Output the [X, Y] coordinate of the center of the cell containing the given text.  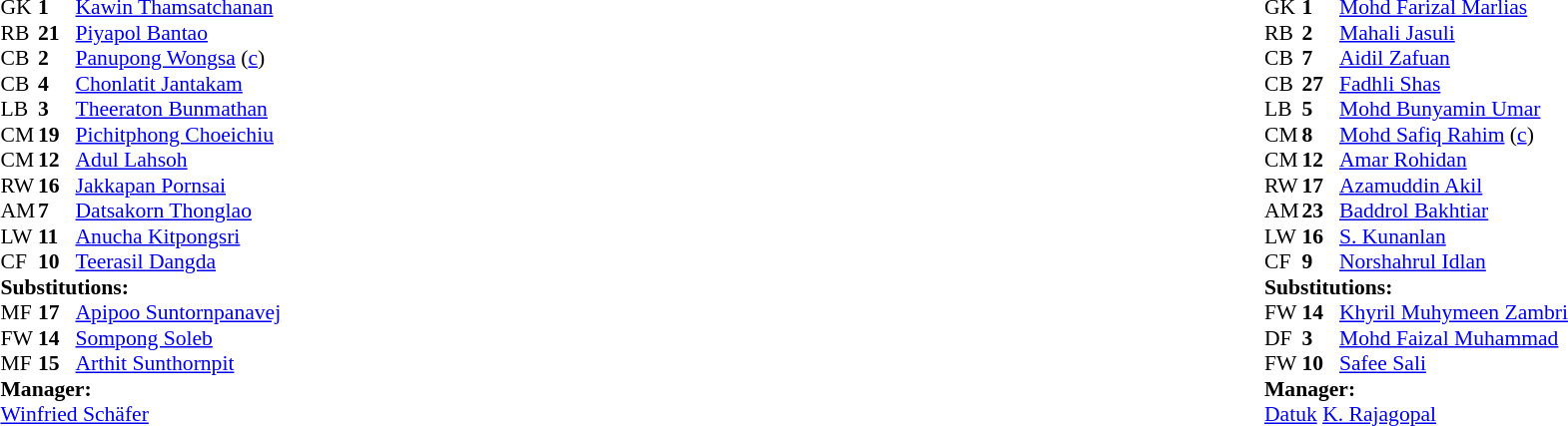
Sompong Soleb [179, 338]
S. Kunanlan [1454, 236]
Pichitphong Choeichiu [179, 135]
21 [57, 33]
Mahali Jasuli [1454, 33]
Mohd Safiq Rahim (c) [1454, 135]
Panupong Wongsa (c) [179, 59]
11 [57, 236]
Piyapol Bantao [179, 33]
Arthit Sunthornpit [179, 364]
Datsakorn Thonglao [179, 211]
Adul Lahsoh [179, 161]
Apipoo Suntornpanavej [179, 312]
Baddrol Bakhtiar [1454, 211]
5 [1320, 109]
27 [1320, 84]
15 [57, 364]
Mohd Faizal Muhammad [1454, 338]
Safee Sali [1454, 364]
Fadhli Shas [1454, 84]
4 [57, 84]
Khyril Muhymeen Zambri [1454, 312]
8 [1320, 135]
Aidil Zafuan [1454, 59]
Teerasil Dangda [179, 262]
19 [57, 135]
Anucha Kitpongsri [179, 236]
Chonlatit Jantakam [179, 84]
9 [1320, 262]
Amar Rohidan [1454, 161]
Azamuddin Akil [1454, 186]
Jakkapan Pornsai [179, 186]
DF [1283, 338]
23 [1320, 211]
Mohd Bunyamin Umar [1454, 109]
Norshahrul Idlan [1454, 262]
Theeraton Bunmathan [179, 109]
